Return the [x, y] coordinate for the center point of the cell that contains the specified text.  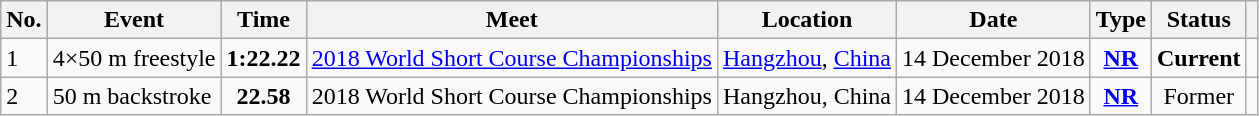
1 [24, 58]
50 m backstroke [134, 96]
1:22.22 [264, 58]
Current [1198, 58]
2 [24, 96]
Status [1198, 20]
Type [1120, 20]
4×50 m freestyle [134, 58]
No. [24, 20]
Date [994, 20]
Location [806, 20]
Meet [512, 20]
22.58 [264, 96]
Time [264, 20]
Former [1198, 96]
Event [134, 20]
